From the cell containing the given text, extract its center point as [X, Y] coordinate. 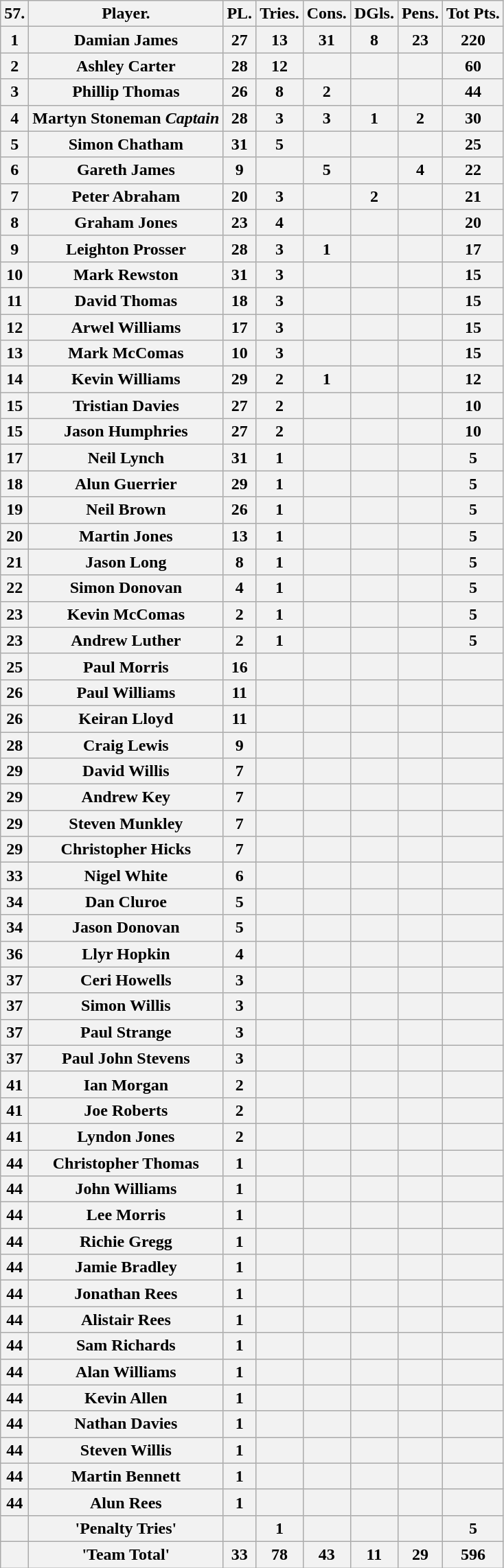
Steven Munkley [126, 823]
Sam Richards [126, 1346]
Simon Chatham [126, 144]
36 [15, 954]
'Team Total' [126, 1554]
Steven Willis [126, 1450]
Jason Humphries [126, 432]
Phillip Thomas [126, 92]
16 [240, 666]
19 [15, 510]
John Williams [126, 1189]
Lyndon Jones [126, 1136]
Kevin McComas [126, 614]
Paul Morris [126, 666]
Neil Lynch [126, 458]
Gareth James [126, 170]
'Penalty Tries' [126, 1528]
220 [472, 40]
Christopher Thomas [126, 1163]
Mark McComas [126, 353]
60 [472, 66]
Paul Strange [126, 1032]
Andrew Key [126, 797]
Tot Pts. [472, 14]
Alun Guerrier [126, 484]
Tries. [280, 14]
Nigel White [126, 876]
Paul Williams [126, 692]
Arwel Williams [126, 327]
43 [327, 1554]
57. [15, 14]
Martin Bennett [126, 1476]
Jason Donovan [126, 928]
Martin Jones [126, 536]
Jonathan Rees [126, 1294]
Lee Morris [126, 1215]
DGls. [374, 14]
Mark Rewston [126, 274]
Andrew Luther [126, 640]
Ashley Carter [126, 66]
Kevin Williams [126, 379]
Neil Brown [126, 510]
Jamie Bradley [126, 1267]
Dan Cluroe [126, 902]
Kevin Allen [126, 1398]
Christopher Hicks [126, 850]
Nathan Davies [126, 1424]
Keiran Lloyd [126, 718]
PL. [240, 14]
Llyr Hopkin [126, 954]
Jason Long [126, 562]
Martyn Stoneman Captain [126, 118]
78 [280, 1554]
30 [472, 118]
Richie Gregg [126, 1241]
Cons. [327, 14]
14 [15, 379]
Player. [126, 14]
Craig Lewis [126, 745]
Joe Roberts [126, 1110]
Pens. [420, 14]
David Willis [126, 771]
596 [472, 1554]
David Thomas [126, 301]
Ian Morgan [126, 1084]
Graham Jones [126, 222]
Simon Willis [126, 1006]
Ceri Howells [126, 980]
Simon Donovan [126, 588]
Peter Abraham [126, 196]
Alun Rees [126, 1502]
Leighton Prosser [126, 248]
Damian James [126, 40]
Alan Williams [126, 1372]
Tristian Davies [126, 406]
Alistair Rees [126, 1320]
Paul John Stevens [126, 1058]
